Provide the (X, Y) coordinate of the cell's center where the given text is located.  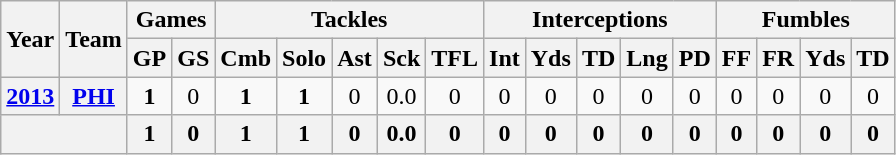
2013 (30, 96)
Interceptions (600, 20)
Sck (401, 58)
PHI (94, 96)
Lng (647, 58)
Games (170, 20)
FR (778, 58)
GS (194, 58)
Int (505, 58)
Tackles (350, 20)
PD (694, 58)
Solo (304, 58)
GP (149, 58)
Fumbles (806, 20)
TFL (455, 58)
FF (736, 58)
Team (94, 39)
Cmb (246, 58)
Year (30, 39)
Ast (355, 58)
